For the text-containing cell, return its midpoint in (X, Y) coordinate format. 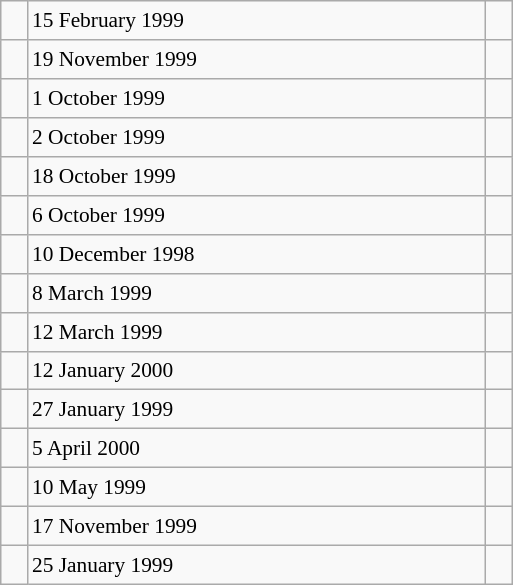
5 April 2000 (256, 448)
25 January 1999 (256, 564)
8 March 1999 (256, 292)
17 November 1999 (256, 526)
19 November 1999 (256, 60)
12 January 2000 (256, 370)
6 October 1999 (256, 216)
1 October 1999 (256, 98)
18 October 1999 (256, 176)
2 October 1999 (256, 138)
15 February 1999 (256, 20)
12 March 1999 (256, 332)
10 May 1999 (256, 488)
27 January 1999 (256, 410)
10 December 1998 (256, 254)
